Provide the (x, y) coordinate of the cell's center where the given text is located.  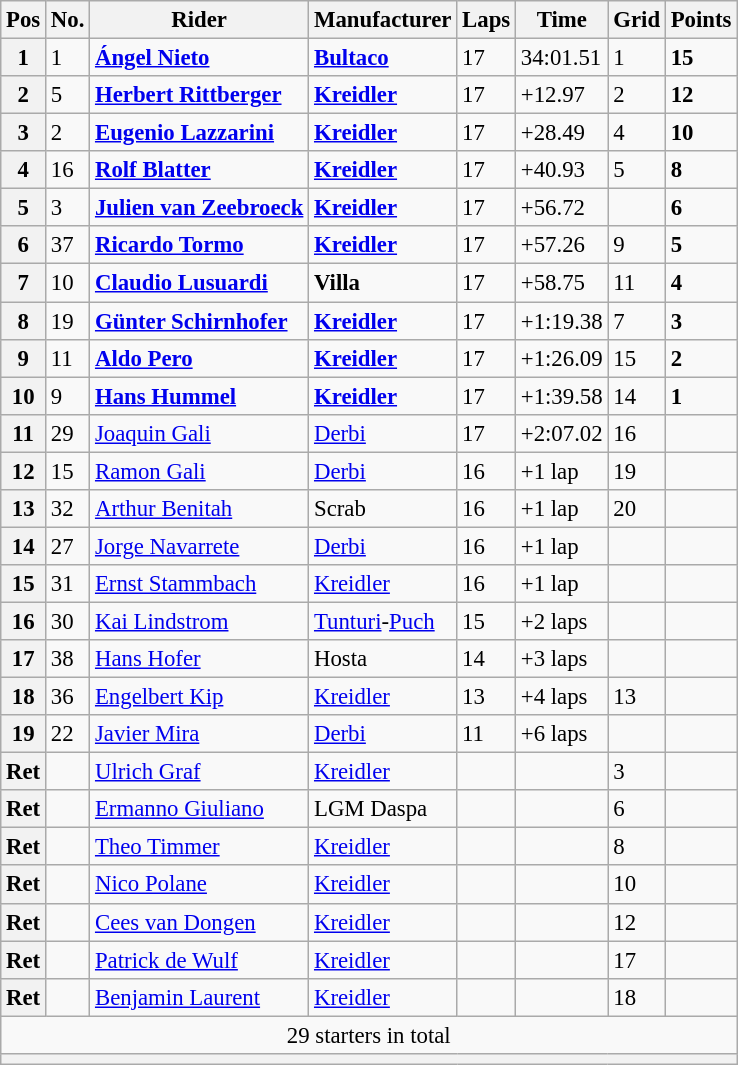
+56.72 (562, 208)
Bultaco (383, 58)
32 (68, 509)
20 (636, 509)
+40.93 (562, 170)
Engelbert Kip (200, 697)
Theo Timmer (200, 847)
36 (68, 697)
+2 laps (562, 621)
34:01.51 (562, 58)
Ulrich Graf (200, 772)
No. (68, 20)
38 (68, 659)
Eugenio Lazzarini (200, 133)
Ángel Nieto (200, 58)
Javier Mira (200, 734)
LGM Daspa (383, 809)
+28.49 (562, 133)
Manufacturer (383, 20)
37 (68, 245)
Patrick de Wulf (200, 960)
Hosta (383, 659)
Ramon Gali (200, 471)
Benjamin Laurent (200, 997)
Scrab (383, 509)
+58.75 (562, 283)
Points (700, 20)
+1:26.09 (562, 358)
Julien van Zeebroeck (200, 208)
Nico Polane (200, 885)
+6 laps (562, 734)
22 (68, 734)
Rolf Blatter (200, 170)
Grid (636, 20)
Time (562, 20)
Claudio Lusuardi (200, 283)
Kai Lindstrom (200, 621)
Rider (200, 20)
Tunturi-Puch (383, 621)
Laps (486, 20)
Jorge Navarrete (200, 546)
29 starters in total (369, 1035)
+4 laps (562, 697)
31 (68, 584)
+2:07.02 (562, 433)
Hans Hofer (200, 659)
27 (68, 546)
Arthur Benitah (200, 509)
Ermanno Giuliano (200, 809)
+1:19.38 (562, 321)
+1:39.58 (562, 396)
Hans Hummel (200, 396)
Ricardo Tormo (200, 245)
Günter Schirnhofer (200, 321)
Ernst Stammbach (200, 584)
+3 laps (562, 659)
30 (68, 621)
+57.26 (562, 245)
Herbert Rittberger (200, 95)
Joaquin Gali (200, 433)
Aldo Pero (200, 358)
Pos (24, 20)
Villa (383, 283)
+12.97 (562, 95)
29 (68, 433)
Cees van Dongen (200, 922)
